Output the (x, y) coordinate of the center of the cell containing the given text.  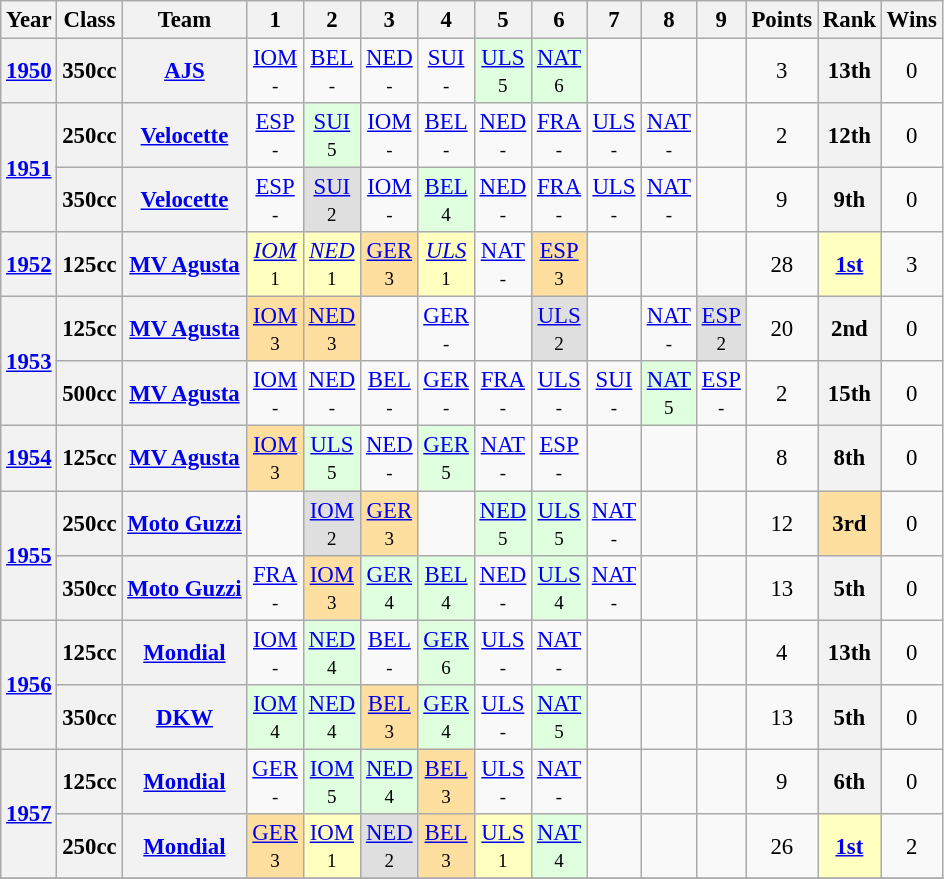
SUI2 (332, 200)
NAT6 (560, 72)
15th (850, 394)
1957 (29, 814)
GER6 (446, 652)
ULS2 (560, 330)
IOM2 (332, 524)
ESP2 (721, 330)
12 (782, 524)
1950 (29, 72)
1953 (29, 362)
NAT4 (560, 846)
SUI5 (332, 136)
DKW (184, 716)
9th (850, 200)
1955 (29, 556)
IOM4 (275, 716)
NED3 (332, 330)
1954 (29, 458)
2nd (850, 330)
500cc (90, 394)
AJS (184, 72)
12th (850, 136)
1952 (29, 264)
IOM5 (332, 782)
26 (782, 846)
Class (90, 20)
GER5 (446, 458)
20 (782, 330)
Wins (912, 20)
7 (614, 20)
1951 (29, 168)
Team (184, 20)
ESP3 (560, 264)
ULS4 (560, 588)
1 (275, 20)
NED5 (502, 524)
Points (782, 20)
3rd (850, 524)
Year (29, 20)
1956 (29, 684)
28 (782, 264)
NED2 (390, 846)
Rank (850, 20)
5 (502, 20)
NED1 (332, 264)
6th (850, 782)
6 (560, 20)
8th (850, 458)
